Determine the [x, y] coordinate at the center of the cell enclosing the given text.  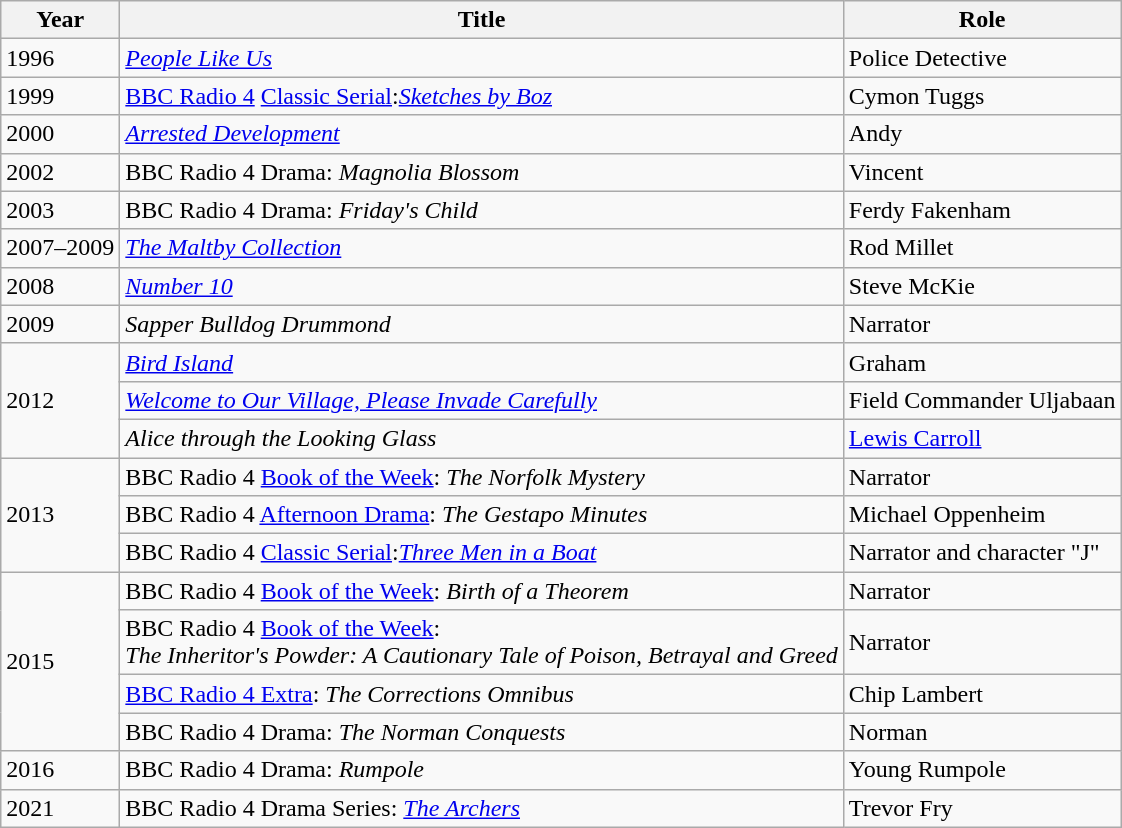
Vincent [982, 172]
Police Detective [982, 58]
Cymon Tuggs [982, 96]
2003 [60, 210]
1996 [60, 58]
Field Commander Uljabaan [982, 400]
Michael Oppenheim [982, 515]
Graham [982, 362]
2009 [60, 324]
BBC Radio 4 Drama: Friday's Child [482, 210]
2015 [60, 662]
BBC Radio 4 Drama Series: The Archers [482, 808]
BBC Radio 4 Classic Serial:Three Men in a Boat [482, 553]
Lewis Carroll [982, 438]
Norman [982, 732]
Steve McKie [982, 286]
Welcome to Our Village, Please Invade Carefully [482, 400]
Rod Millet [982, 248]
Year [60, 20]
The Maltby Collection [482, 248]
Sapper Bulldog Drummond [482, 324]
BBC Radio 4 Drama: Magnolia Blossom [482, 172]
Bird Island [482, 362]
BBC Radio 4 Extra: The Corrections Omnibus [482, 694]
1999 [60, 96]
Title [482, 20]
2013 [60, 515]
BBC Radio 4 Afternoon Drama: The Gestapo Minutes [482, 515]
Arrested Development [482, 134]
BBC Radio 4 Drama: Rumpole [482, 770]
Alice through the Looking Glass [482, 438]
2012 [60, 400]
Trevor Fry [982, 808]
2008 [60, 286]
Narrator and character "J" [982, 553]
2007–2009 [60, 248]
Ferdy Fakenham [982, 210]
BBC Radio 4 Book of the Week:The Inheritor's Powder: A Cautionary Tale of Poison, Betrayal and Greed [482, 642]
2000 [60, 134]
2002 [60, 172]
2016 [60, 770]
Chip Lambert [982, 694]
BBC Radio 4 Classic Serial:Sketches by Boz [482, 96]
BBC Radio 4 Drama: The Norman Conquests [482, 732]
People Like Us [482, 58]
BBC Radio 4 Book of the Week: Birth of a Theorem [482, 591]
Young Rumpole [982, 770]
Andy [982, 134]
Role [982, 20]
2021 [60, 808]
BBC Radio 4 Book of the Week: The Norfolk Mystery [482, 477]
Number 10 [482, 286]
